Locate the cell with the specified text and output its (X, Y) center coordinate. 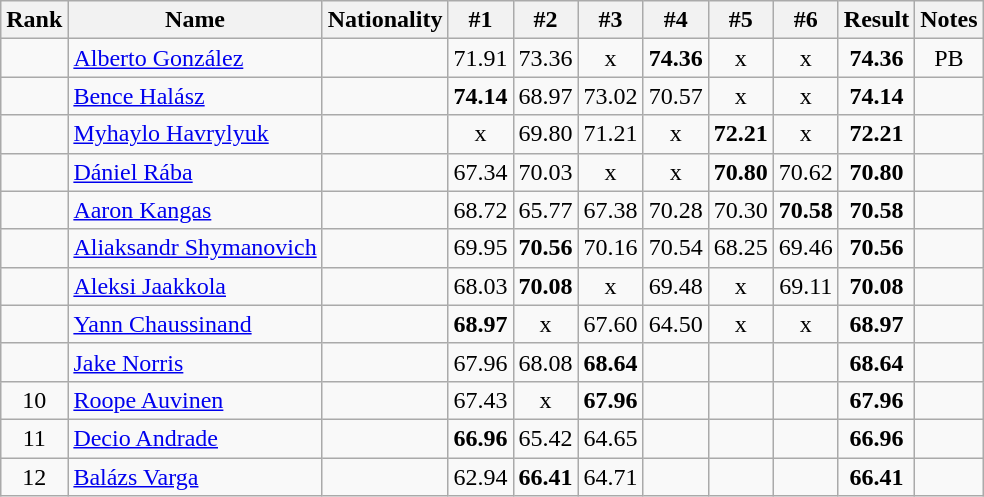
73.36 (546, 58)
71.21 (610, 134)
Dániel Rába (195, 172)
PB (949, 58)
67.43 (480, 400)
67.38 (610, 210)
62.94 (480, 477)
12 (34, 477)
70.54 (676, 248)
68.08 (546, 362)
#6 (806, 20)
70.16 (610, 248)
64.50 (676, 324)
67.34 (480, 172)
65.42 (546, 438)
70.28 (676, 210)
68.72 (480, 210)
71.91 (480, 58)
Aliaksandr Shymanovich (195, 248)
69.48 (676, 286)
Name (195, 20)
Result (876, 20)
68.25 (740, 248)
Aaron Kangas (195, 210)
10 (34, 400)
Rank (34, 20)
Balázs Varga (195, 477)
#3 (610, 20)
Aleksi Jaakkola (195, 286)
73.02 (610, 96)
Yann Chaussinand (195, 324)
70.62 (806, 172)
#2 (546, 20)
#4 (676, 20)
68.03 (480, 286)
Bence Halász (195, 96)
67.60 (610, 324)
70.30 (740, 210)
Roope Auvinen (195, 400)
11 (34, 438)
69.11 (806, 286)
64.65 (610, 438)
Nationality (385, 20)
65.77 (546, 210)
69.80 (546, 134)
Decio Andrade (195, 438)
Alberto González (195, 58)
70.03 (546, 172)
69.95 (480, 248)
Notes (949, 20)
Myhaylo Havrylyuk (195, 134)
70.57 (676, 96)
64.71 (610, 477)
#1 (480, 20)
#5 (740, 20)
Jake Norris (195, 362)
69.46 (806, 248)
